Output the (X, Y) coordinate of the center of the cell containing the given text.  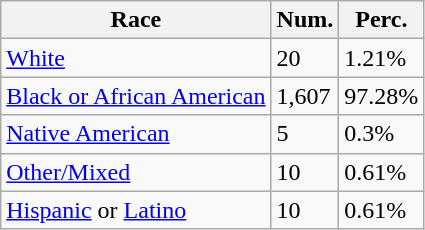
Black or African American (136, 96)
5 (305, 134)
Race (136, 20)
Native American (136, 134)
Num. (305, 20)
White (136, 58)
1.21% (382, 58)
Perc. (382, 20)
Other/Mixed (136, 172)
97.28% (382, 96)
Hispanic or Latino (136, 210)
0.3% (382, 134)
20 (305, 58)
1,607 (305, 96)
